Identify which cell holds the provided text, then report its (x, y) central coordinate. 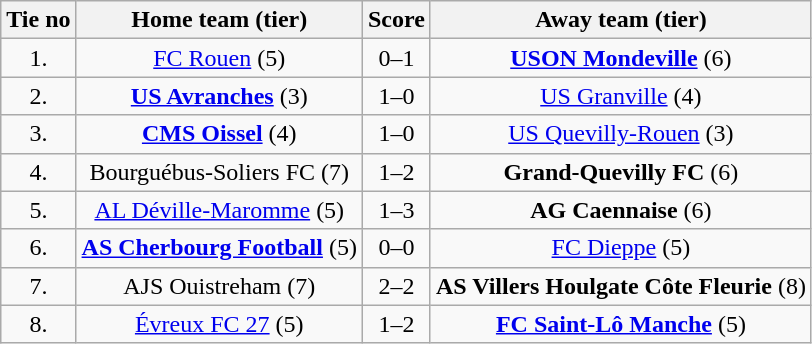
1. (38, 58)
AJS Ouistreham (7) (219, 286)
0–1 (396, 58)
6. (38, 248)
CMS Oissel (4) (219, 134)
Score (396, 20)
FC Rouen (5) (219, 58)
5. (38, 210)
AL Déville-Maromme (5) (219, 210)
FC Saint-Lô Manche (5) (620, 324)
FC Dieppe (5) (620, 248)
Bourguébus-Soliers FC (7) (219, 172)
US Granville (4) (620, 96)
2. (38, 96)
US Avranches (3) (219, 96)
7. (38, 286)
4. (38, 172)
USON Mondeville (6) (620, 58)
US Quevilly-Rouen (3) (620, 134)
1–3 (396, 210)
Grand-Quevilly FC (6) (620, 172)
Évreux FC 27 (5) (219, 324)
2–2 (396, 286)
AS Villers Houlgate Côte Fleurie (8) (620, 286)
Home team (tier) (219, 20)
8. (38, 324)
Away team (tier) (620, 20)
AG Caennaise (6) (620, 210)
3. (38, 134)
0–0 (396, 248)
AS Cherbourg Football (5) (219, 248)
Tie no (38, 20)
